Locate the cell with the specified text and output its [X, Y] center coordinate. 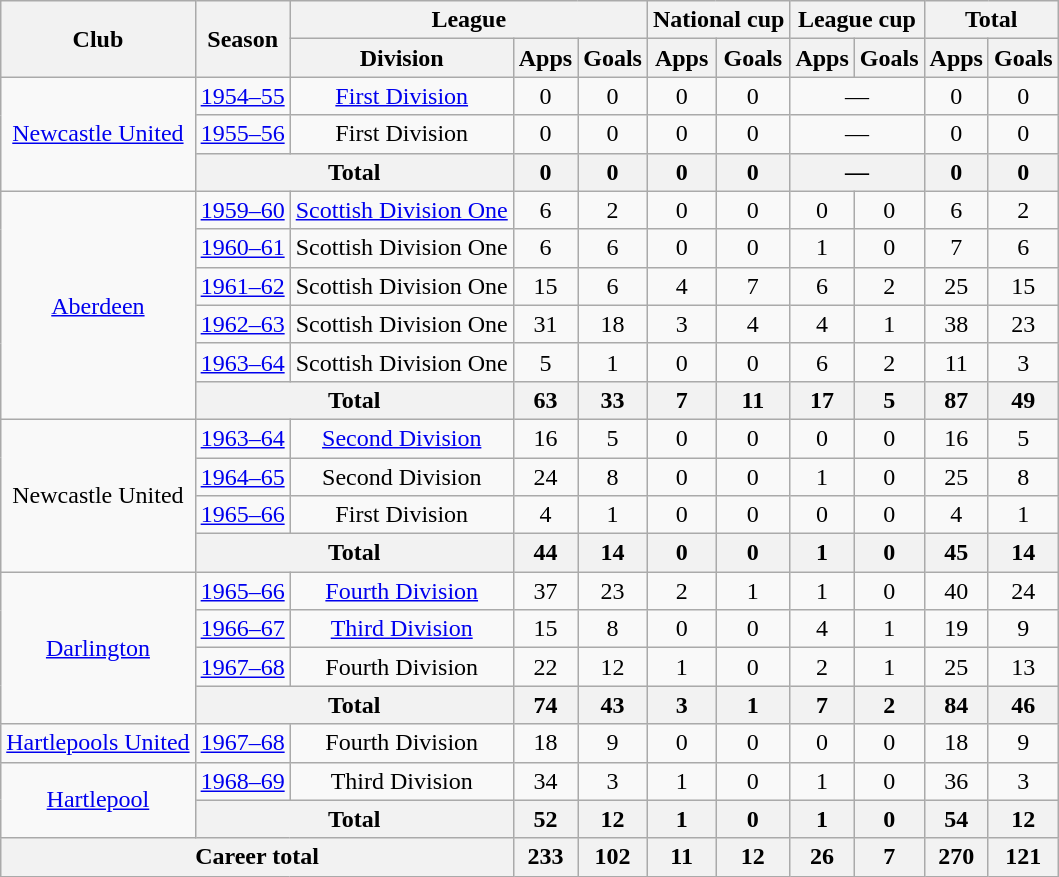
League [468, 20]
37 [545, 591]
84 [956, 705]
Hartlepool [98, 800]
36 [956, 781]
1962–63 [242, 324]
33 [613, 400]
Season [242, 39]
34 [545, 781]
Division [402, 58]
43 [613, 705]
1954–55 [242, 96]
Club [98, 39]
19 [956, 629]
270 [956, 857]
13 [1023, 667]
31 [545, 324]
102 [613, 857]
54 [956, 819]
Darlington [98, 648]
Hartlepools United [98, 743]
26 [822, 857]
46 [1023, 705]
87 [956, 400]
233 [545, 857]
League cup [857, 20]
63 [545, 400]
1966–67 [242, 629]
Career total [258, 857]
52 [545, 819]
1959–60 [242, 210]
22 [545, 667]
38 [956, 324]
1964–65 [242, 477]
40 [956, 591]
1955–56 [242, 134]
Aberdeen [98, 305]
1960–61 [242, 248]
45 [956, 553]
44 [545, 553]
49 [1023, 400]
National cup [718, 20]
1961–62 [242, 286]
1968–69 [242, 781]
121 [1023, 857]
74 [545, 705]
17 [822, 400]
